Extract the [x, y] coordinate from the center of the cell holding the provided text.  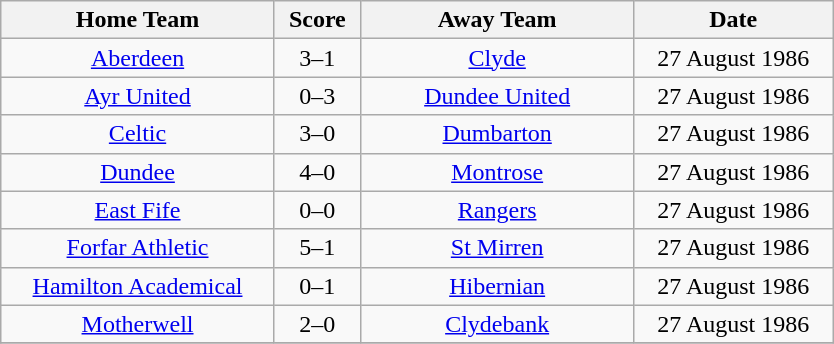
Montrose [497, 172]
East Fife [138, 210]
Date [734, 20]
4–0 [317, 172]
Hibernian [497, 286]
Ayr United [138, 96]
0–3 [317, 96]
Dundee [138, 172]
Celtic [138, 134]
Motherwell [138, 324]
Dumbarton [497, 134]
3–1 [317, 58]
2–0 [317, 324]
Hamilton Academical [138, 286]
Score [317, 20]
Clydebank [497, 324]
5–1 [317, 248]
Clyde [497, 58]
Away Team [497, 20]
Home Team [138, 20]
St Mirren [497, 248]
Forfar Athletic [138, 248]
0–1 [317, 286]
0–0 [317, 210]
Rangers [497, 210]
3–0 [317, 134]
Aberdeen [138, 58]
Dundee United [497, 96]
